From the cell containing the given text, extract its center point as [x, y] coordinate. 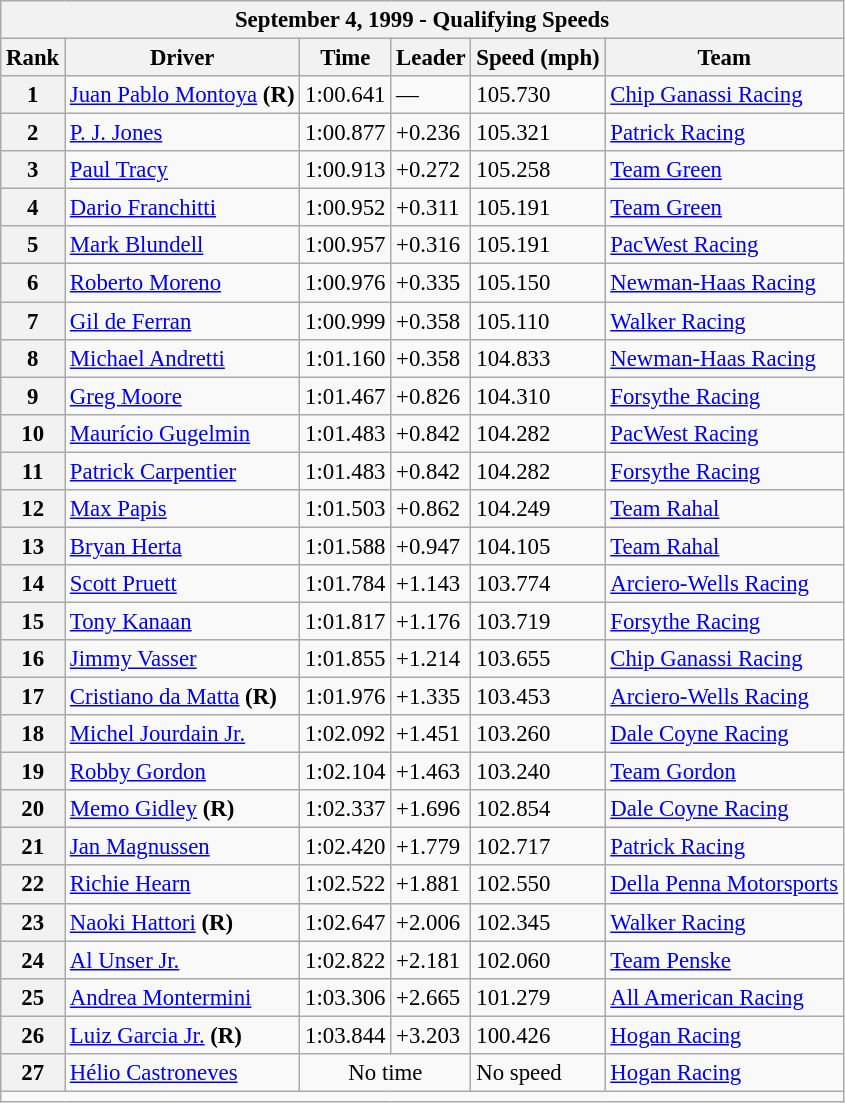
September 4, 1999 - Qualifying Speeds [422, 20]
22 [33, 885]
Cristiano da Matta (R) [182, 697]
Bryan Herta [182, 546]
Della Penna Motorsports [724, 885]
Driver [182, 58]
20 [33, 809]
21 [33, 847]
14 [33, 584]
Maurício Gugelmin [182, 433]
1:01.855 [346, 659]
17 [33, 697]
Team Gordon [724, 772]
Jan Magnussen [182, 847]
105.258 [538, 170]
— [431, 95]
1:00.641 [346, 95]
Jimmy Vasser [182, 659]
Scott Pruett [182, 584]
Greg Moore [182, 396]
104.249 [538, 509]
6 [33, 283]
+1.451 [431, 734]
+3.203 [431, 1035]
Max Papis [182, 509]
3 [33, 170]
9 [33, 396]
Team Penske [724, 960]
10 [33, 433]
1:01.817 [346, 621]
Naoki Hattori (R) [182, 922]
Memo Gidley (R) [182, 809]
1:00.999 [346, 321]
104.105 [538, 546]
103.719 [538, 621]
P. J. Jones [182, 133]
+1.335 [431, 697]
1 [33, 95]
1:02.104 [346, 772]
103.774 [538, 584]
Robby Gordon [182, 772]
4 [33, 208]
1:00.952 [346, 208]
Juan Pablo Montoya (R) [182, 95]
Andrea Montermini [182, 997]
+0.826 [431, 396]
+1.696 [431, 809]
+1.463 [431, 772]
1:00.877 [346, 133]
+0.236 [431, 133]
+1.779 [431, 847]
Leader [431, 58]
104.833 [538, 358]
11 [33, 471]
+0.335 [431, 283]
25 [33, 997]
+0.316 [431, 245]
Michel Jourdain Jr. [182, 734]
No speed [538, 1073]
Team [724, 58]
103.453 [538, 697]
8 [33, 358]
105.110 [538, 321]
1:02.337 [346, 809]
26 [33, 1035]
12 [33, 509]
15 [33, 621]
1:02.522 [346, 885]
1:01.467 [346, 396]
103.655 [538, 659]
+0.311 [431, 208]
Al Unser Jr. [182, 960]
No time [386, 1073]
1:03.844 [346, 1035]
+2.181 [431, 960]
19 [33, 772]
Michael Andretti [182, 358]
Luiz Garcia Jr. (R) [182, 1035]
1:01.588 [346, 546]
+1.214 [431, 659]
Roberto Moreno [182, 283]
2 [33, 133]
103.260 [538, 734]
1:02.092 [346, 734]
18 [33, 734]
Speed (mph) [538, 58]
Dario Franchitti [182, 208]
All American Racing [724, 997]
+0.272 [431, 170]
102.854 [538, 809]
Gil de Ferran [182, 321]
+2.665 [431, 997]
+1.881 [431, 885]
102.060 [538, 960]
103.240 [538, 772]
1:01.784 [346, 584]
1:02.420 [346, 847]
1:01.503 [346, 509]
Time [346, 58]
7 [33, 321]
Richie Hearn [182, 885]
1:00.976 [346, 283]
13 [33, 546]
100.426 [538, 1035]
104.310 [538, 396]
102.550 [538, 885]
1:01.976 [346, 697]
5 [33, 245]
24 [33, 960]
27 [33, 1073]
1:02.822 [346, 960]
1:00.913 [346, 170]
16 [33, 659]
1:02.647 [346, 922]
105.730 [538, 95]
+0.947 [431, 546]
Patrick Carpentier [182, 471]
+2.006 [431, 922]
Rank [33, 58]
102.345 [538, 922]
+1.176 [431, 621]
Paul Tracy [182, 170]
101.279 [538, 997]
+0.862 [431, 509]
1:03.306 [346, 997]
1:01.160 [346, 358]
105.150 [538, 283]
23 [33, 922]
105.321 [538, 133]
Hélio Castroneves [182, 1073]
Tony Kanaan [182, 621]
+1.143 [431, 584]
Mark Blundell [182, 245]
1:00.957 [346, 245]
102.717 [538, 847]
